Provide the [x, y] coordinate of the cell's center where the given text is located.  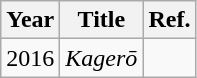
Ref. [170, 20]
2016 [30, 58]
Kagerō [102, 58]
Year [30, 20]
Title [102, 20]
